Detect which cell encompasses the target text, then output its (x, y) center coordinate. 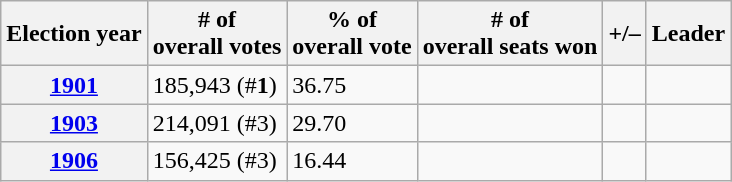
Election year (74, 34)
1906 (74, 161)
# ofoverall seats won (510, 34)
16.44 (352, 161)
1901 (74, 85)
% ofoverall vote (352, 34)
214,091 (#3) (217, 123)
Leader (688, 34)
185,943 (#1) (217, 85)
1903 (74, 123)
+/– (624, 34)
156,425 (#3) (217, 161)
# ofoverall votes (217, 34)
36.75 (352, 85)
29.70 (352, 123)
